Scan for the cell matching the given text and deliver its [x, y] coordinate at center. 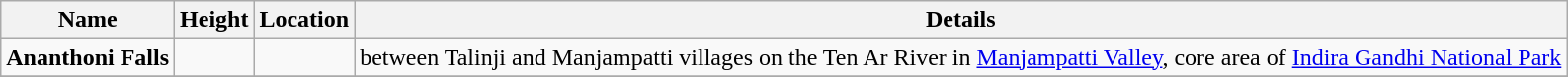
Details [960, 20]
Location [304, 20]
Ananthoni Falls [88, 57]
Height [214, 20]
Name [88, 20]
between Talinji and Manjampatti villages on the Ten Ar River in Manjampatti Valley, core area of Indira Gandhi National Park [960, 57]
